Locate the cell with the specified text and output its [X, Y] center coordinate. 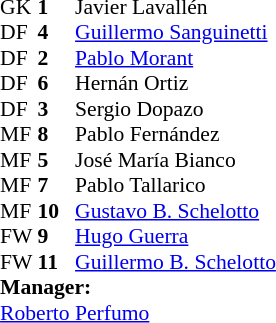
4 [57, 33]
Manager: [138, 287]
5 [57, 160]
Gustavo B. Schelotto [176, 211]
Guillermo Sanguinetti [176, 33]
10 [57, 211]
Pablo Fernández [176, 135]
Pablo Tallarico [176, 185]
Sergio Dopazo [176, 109]
3 [57, 109]
9 [57, 237]
Hugo Guerra [176, 237]
2 [57, 58]
11 [57, 262]
Pablo Morant [176, 58]
José María Bianco [176, 160]
8 [57, 135]
7 [57, 185]
Guillermo B. Schelotto [176, 262]
Hernán Ortiz [176, 83]
6 [57, 83]
